Search for the cell housing the specified text and yield its [x, y] center coordinate. 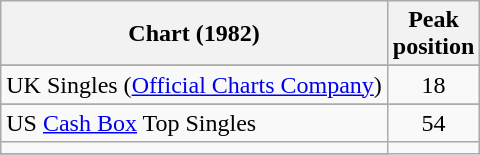
UK Singles (Official Charts Company) [194, 85]
US Cash Box Top Singles [194, 123]
Chart (1982) [194, 34]
Peakposition [433, 34]
54 [433, 123]
18 [433, 85]
